Output the (X, Y) coordinate of the center of the cell containing the given text.  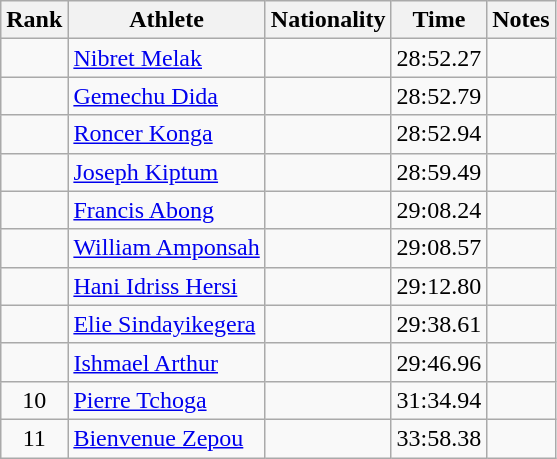
29:08.24 (439, 210)
Elie Sindayikegera (166, 324)
29:12.80 (439, 286)
Nibret Melak (166, 58)
29:46.96 (439, 362)
29:08.57 (439, 248)
28:52.79 (439, 96)
Roncer Konga (166, 134)
William Amponsah (166, 248)
28:52.27 (439, 58)
Time (439, 20)
Joseph Kiptum (166, 172)
Notes (521, 20)
11 (34, 438)
Bienvenue Zepou (166, 438)
Nationality (328, 20)
31:34.94 (439, 400)
33:58.38 (439, 438)
Hani Idriss Hersi (166, 286)
Ishmael Arthur (166, 362)
29:38.61 (439, 324)
10 (34, 400)
28:52.94 (439, 134)
Rank (34, 20)
Francis Abong (166, 210)
Gemechu Dida (166, 96)
Athlete (166, 20)
28:59.49 (439, 172)
Pierre Tchoga (166, 400)
